Determine the (x, y) coordinate at the center of the cell enclosing the given text.  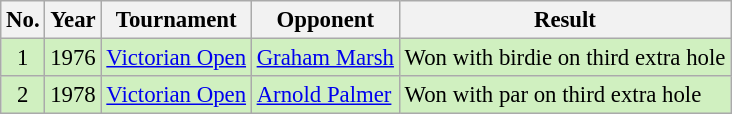
Result (564, 20)
1 (23, 58)
Opponent (325, 20)
No. (23, 20)
1978 (73, 95)
2 (23, 95)
Won with birdie on third extra hole (564, 58)
Tournament (176, 20)
Won with par on third extra hole (564, 95)
Arnold Palmer (325, 95)
Year (73, 20)
Graham Marsh (325, 58)
1976 (73, 58)
